Capture the cell that displays the provided text and extract its (x, y) central coordinate. 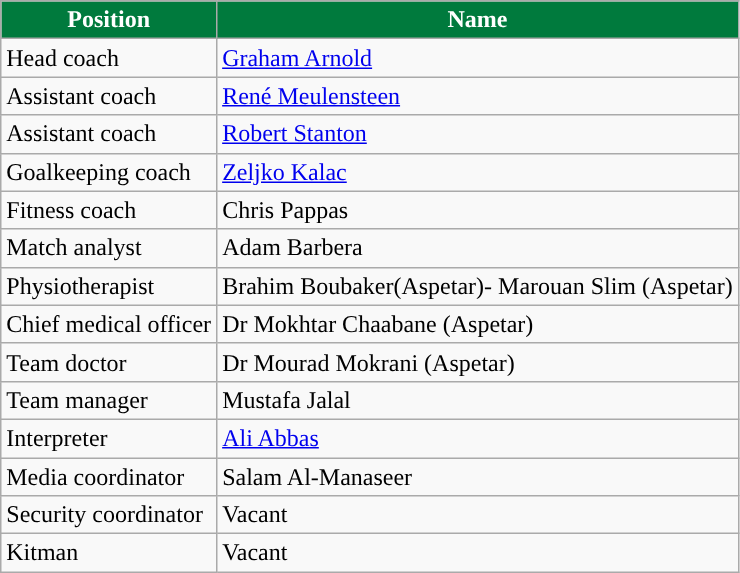
Kitman (109, 553)
Brahim Boubaker(Aspetar)- Marouan Slim (Aspetar) (478, 286)
Match analyst (109, 248)
Salam Al-Manaseer (478, 477)
René Meulensteen (478, 96)
Ali Abbas (478, 438)
Dr Mourad Mokrani (Aspetar) (478, 362)
Adam Barbera (478, 248)
Chief medical officer (109, 324)
Fitness coach (109, 210)
Security coordinator (109, 515)
Robert Stanton (478, 134)
Dr Mokhtar Chaabane (Aspetar) (478, 324)
Chris Pappas (478, 210)
Physiotherapist (109, 286)
Team doctor (109, 362)
Media coordinator (109, 477)
Team manager (109, 400)
Position (109, 20)
Graham Arnold (478, 58)
Zeljko Kalac (478, 172)
Name (478, 20)
Head coach (109, 58)
Mustafa Jalal (478, 400)
Goalkeeping coach (109, 172)
Interpreter (109, 438)
